Extract the [x, y] coordinate from the center of the cell holding the provided text.  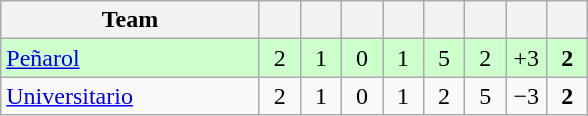
+3 [526, 58]
−3 [526, 96]
Team [130, 20]
Universitario [130, 96]
Peñarol [130, 58]
